Extract the (X, Y) coordinate from the center of the cell holding the provided text.  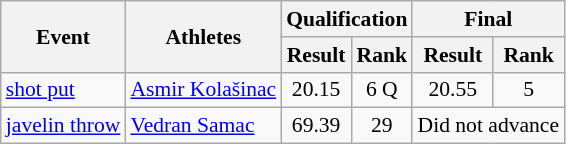
shot put (64, 90)
Asmir Kolašinac (203, 90)
20.55 (452, 90)
Event (64, 36)
Qualification (346, 19)
5 (528, 90)
Athletes (203, 36)
Final (488, 19)
20.15 (316, 90)
6 Q (382, 90)
29 (382, 126)
Vedran Samac (203, 126)
69.39 (316, 126)
javelin throw (64, 126)
Did not advance (488, 126)
